Return the (X, Y) coordinate for the center point of the cell that contains the specified text.  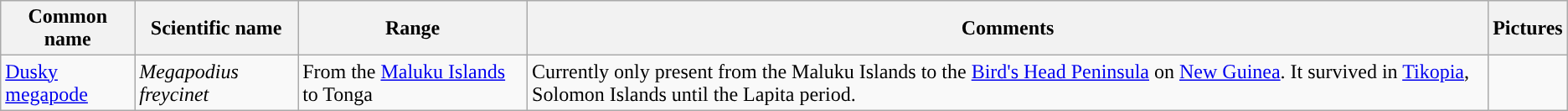
Dusky megapode (68, 82)
Megapodius freycinet (216, 82)
Common name (68, 29)
Scientific name (216, 29)
From the Maluku Islands to Tonga (413, 82)
Pictures (1528, 29)
Comments (1008, 29)
Range (413, 29)
